Find where the given text appears and provide that cell's center as [x, y] coordinate. 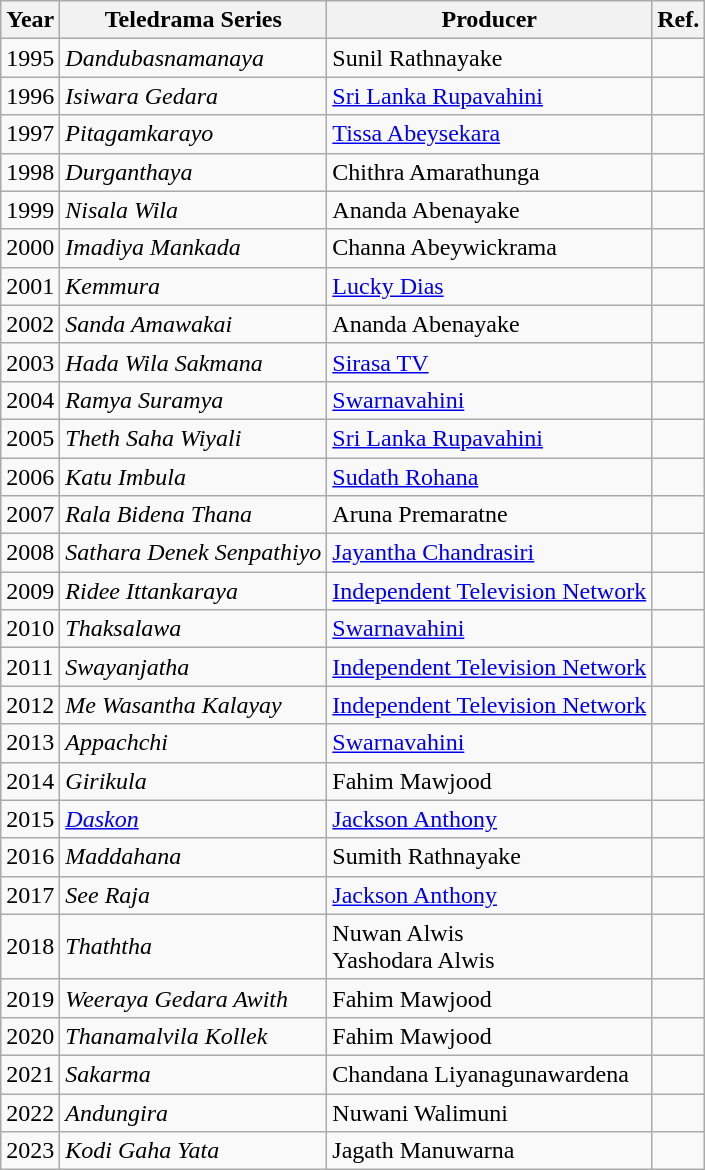
Jagath Manuwarna [490, 1151]
Jayantha Chandrasiri [490, 553]
Me Wasantha Kalayay [194, 705]
Nuwan Alwis Yashodara Alwis [490, 946]
Kodi Gaha Yata [194, 1151]
2019 [30, 998]
Teledrama Series [194, 20]
Lucky Dias [490, 286]
Sirasa TV [490, 362]
2021 [30, 1074]
2001 [30, 286]
Chandana Liyanagunawardena [490, 1074]
2007 [30, 515]
2023 [30, 1151]
Channa Abeywickrama [490, 248]
Pitagamkarayo [194, 134]
Daskon [194, 819]
2011 [30, 667]
1999 [30, 210]
Swayanjatha [194, 667]
2000 [30, 248]
Aruna Premaratne [490, 515]
Ramya Suramya [194, 400]
1997 [30, 134]
Sunil Rathnayake [490, 58]
Sudath Rohana [490, 477]
Ref. [678, 20]
2012 [30, 705]
Sumith Rathnayake [490, 857]
1996 [30, 96]
Weeraya Gedara Awith [194, 998]
Girikula [194, 781]
Chithra Amarathunga [490, 172]
2002 [30, 324]
2003 [30, 362]
2014 [30, 781]
Hada Wila Sakmana [194, 362]
See Raja [194, 895]
Imadiya Mankada [194, 248]
Thaksalawa [194, 629]
2022 [30, 1113]
Katu Imbula [194, 477]
Isiwara Gedara [194, 96]
Maddahana [194, 857]
Sathara Denek Senpathiyo [194, 553]
Nisala Wila [194, 210]
2013 [30, 743]
Sanda Amawakai [194, 324]
Ridee Ittankaraya [194, 591]
2006 [30, 477]
2018 [30, 946]
Year [30, 20]
2009 [30, 591]
Andungira [194, 1113]
Durganthaya [194, 172]
Thaththa [194, 946]
Rala Bidena Thana [194, 515]
2017 [30, 895]
2005 [30, 438]
Nuwani Walimuni [490, 1113]
Dandubasnamanaya [194, 58]
Thanamalvila Kollek [194, 1036]
2020 [30, 1036]
Producer [490, 20]
Tissa Abeysekara [490, 134]
2016 [30, 857]
1995 [30, 58]
Appachchi [194, 743]
Kemmura [194, 286]
2010 [30, 629]
Theth Saha Wiyali [194, 438]
2015 [30, 819]
1998 [30, 172]
2008 [30, 553]
Sakarma [194, 1074]
2004 [30, 400]
